Identify which cell holds the provided text, then report its [X, Y] central coordinate. 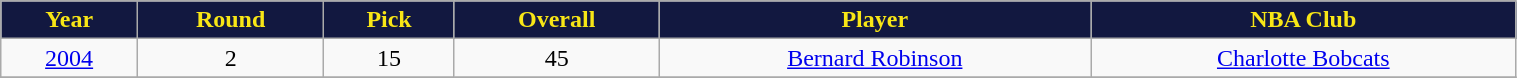
Year [70, 20]
Pick [390, 20]
Player [875, 20]
2004 [70, 58]
NBA Club [1304, 20]
15 [390, 58]
Bernard Robinson [875, 58]
Round [231, 20]
Overall [556, 20]
45 [556, 58]
2 [231, 58]
Charlotte Bobcats [1304, 58]
